Find where the given text appears and provide that cell's center as [x, y] coordinate. 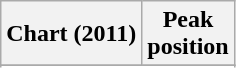
Chart (2011) [72, 34]
Peakposition [188, 34]
